Return [x, y] of the center of cell containing provided text 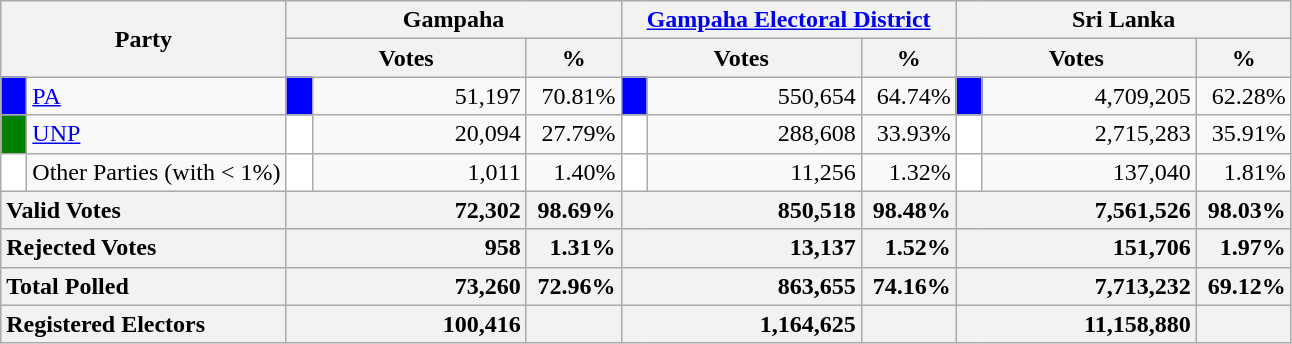
100,416 [406, 324]
1.81% [1244, 172]
1.32% [908, 172]
151,706 [1076, 248]
1.97% [1244, 248]
20,094 [419, 134]
1,011 [419, 172]
74.16% [908, 286]
11,158,880 [1076, 324]
98.03% [1244, 210]
7,713,232 [1076, 286]
2,715,283 [1089, 134]
27.79% [574, 134]
1.40% [574, 172]
1,164,625 [741, 324]
35.91% [1244, 134]
98.69% [574, 210]
98.48% [908, 210]
69.12% [1244, 286]
51,197 [419, 96]
137,040 [1089, 172]
850,518 [741, 210]
1.31% [574, 248]
863,655 [741, 286]
1.52% [908, 248]
Gampaha Electoral District [788, 20]
PA [156, 96]
288,608 [754, 134]
11,256 [754, 172]
550,654 [754, 96]
33.93% [908, 134]
Sri Lanka [1124, 20]
72.96% [574, 286]
Rejected Votes [144, 248]
Registered Electors [144, 324]
4,709,205 [1089, 96]
958 [406, 248]
73,260 [406, 286]
70.81% [574, 96]
Valid Votes [144, 210]
UNP [156, 134]
72,302 [406, 210]
13,137 [741, 248]
62.28% [1244, 96]
Party [144, 39]
7,561,526 [1076, 210]
Other Parties (with < 1%) [156, 172]
Total Polled [144, 286]
Gampaha [454, 20]
64.74% [908, 96]
